Return [X, Y] of the center of cell containing provided text 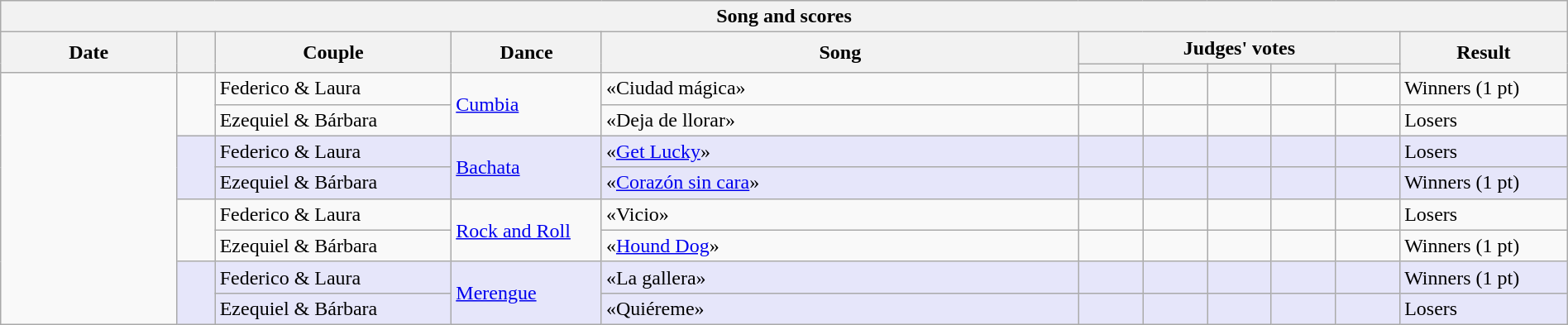
«Get Lucky» [840, 151]
«Vicio» [840, 214]
Dance [527, 53]
Song [840, 53]
Merengue [527, 293]
Result [1484, 53]
Song and scores [784, 17]
«Corazón sin cara» [840, 183]
Bachata [527, 167]
Rock and Roll [527, 230]
«Quiéreme» [840, 308]
«Ciudad mágica» [840, 88]
«La gallera» [840, 277]
Cumbia [527, 104]
Judges' votes [1239, 48]
«Deja de llorar» [840, 120]
Couple [333, 53]
«Hound Dog» [840, 246]
Date [89, 53]
